Determine the [X, Y] coordinate at the center of the cell enclosing the given text.  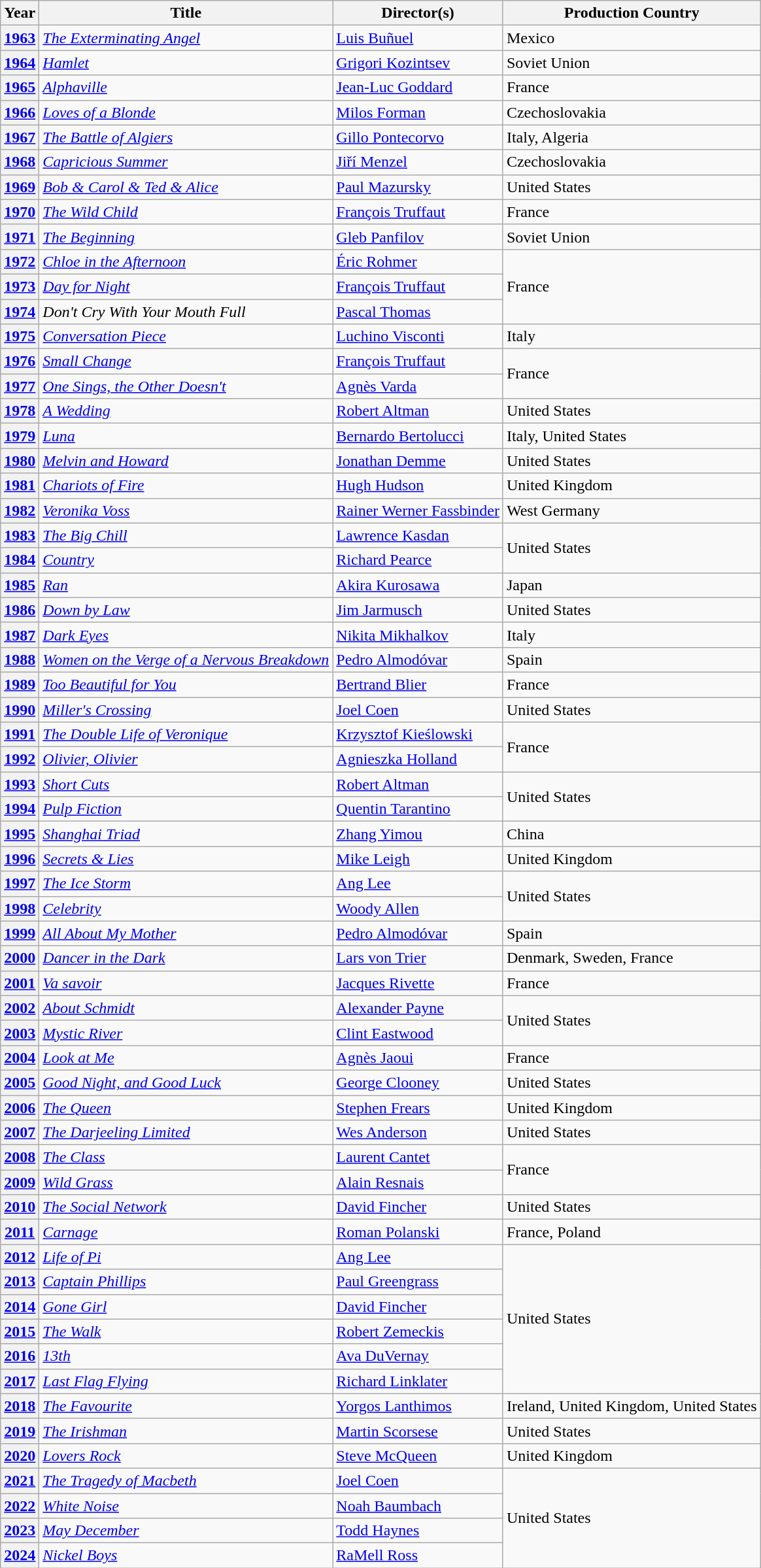
Director(s) [418, 13]
2019 [20, 1431]
1981 [20, 486]
Don't Cry With Your Mouth Full [186, 312]
2001 [20, 983]
1986 [20, 610]
West Germany [632, 510]
Rainer Werner Fassbinder [418, 510]
1971 [20, 237]
Bob & Carol & Ted & Alice [186, 187]
The Big Chill [186, 535]
1979 [20, 436]
The Class [186, 1158]
1988 [20, 659]
Mexico [632, 38]
Chariots of Fire [186, 486]
1978 [20, 411]
Lawrence Kasdan [418, 535]
1991 [20, 735]
Roman Polanski [418, 1232]
2003 [20, 1033]
Wild Grass [186, 1182]
Noah Baumbach [418, 1505]
Zhang Yimou [418, 834]
1969 [20, 187]
Stephen Frears [418, 1108]
France, Poland [632, 1232]
The Queen [186, 1108]
All About My Mother [186, 933]
Jim Jarmusch [418, 610]
Too Beautiful for You [186, 684]
Jiří Menzel [418, 162]
Luis Buñuel [418, 38]
Carnage [186, 1232]
Women on the Verge of a Nervous Breakdown [186, 659]
2012 [20, 1257]
1999 [20, 933]
Agnès Jaoui [418, 1058]
Year [20, 13]
1984 [20, 560]
Krzysztof Kieślowski [418, 735]
1966 [20, 112]
Agnieszka Holland [418, 759]
Look at Me [186, 1058]
1985 [20, 585]
Title [186, 13]
China [632, 834]
The Exterminating Angel [186, 38]
Alexander Payne [418, 1008]
2014 [20, 1307]
Lars von Trier [418, 958]
1980 [20, 461]
Luna [186, 436]
2016 [20, 1356]
1989 [20, 684]
One Sings, the Other Doesn't [186, 386]
Chloe in the Afternoon [186, 261]
2024 [20, 1556]
Luchino Visconti [418, 337]
Dancer in the Dark [186, 958]
The Battle of Algiers [186, 137]
Laurent Cantet [418, 1158]
2018 [20, 1406]
1968 [20, 162]
Ran [186, 585]
Captain Phillips [186, 1282]
2017 [20, 1381]
Capricious Summer [186, 162]
1996 [20, 859]
1998 [20, 909]
Paul Mazursky [418, 187]
1972 [20, 261]
The Darjeeling Limited [186, 1133]
1974 [20, 312]
Production Country [632, 13]
Miller's Crossing [186, 709]
RaMell Ross [418, 1556]
Martin Scorsese [418, 1431]
The Double Life of Veronique [186, 735]
Robert Zemeckis [418, 1331]
Jean-Luc Goddard [418, 88]
Day for Night [186, 286]
2020 [20, 1456]
2010 [20, 1207]
Clint Eastwood [418, 1033]
1967 [20, 137]
Nikita Mikhalkov [418, 635]
Jonathan Demme [418, 461]
Milos Forman [418, 112]
Short Cuts [186, 784]
Small Change [186, 361]
1964 [20, 63]
2002 [20, 1008]
1973 [20, 286]
Yorgos Lanthimos [418, 1406]
Down by Law [186, 610]
Country [186, 560]
1994 [20, 809]
2009 [20, 1182]
Grigori Kozintsev [418, 63]
Alphaville [186, 88]
2022 [20, 1505]
Quentin Tarantino [418, 809]
1965 [20, 88]
2021 [20, 1480]
2007 [20, 1133]
Richard Pearce [418, 560]
The Tragedy of Macbeth [186, 1480]
Wes Anderson [418, 1133]
Steve McQueen [418, 1456]
Veronika Voss [186, 510]
Ireland, United Kingdom, United States [632, 1406]
About Schmidt [186, 1008]
2023 [20, 1531]
Ava DuVernay [418, 1356]
Nickel Boys [186, 1556]
1987 [20, 635]
A Wedding [186, 411]
Conversation Piece [186, 337]
Denmark, Sweden, France [632, 958]
13th [186, 1356]
2015 [20, 1331]
1990 [20, 709]
Melvin and Howard [186, 461]
The Social Network [186, 1207]
The Wild Child [186, 212]
Olivier, Olivier [186, 759]
1963 [20, 38]
Alain Resnais [418, 1182]
2011 [20, 1232]
Italy, Algeria [632, 137]
Gillo Pontecorvo [418, 137]
Loves of a Blonde [186, 112]
2008 [20, 1158]
Akira Kurosawa [418, 585]
Hugh Hudson [418, 486]
May December [186, 1531]
Dark Eyes [186, 635]
1992 [20, 759]
George Clooney [418, 1082]
Hamlet [186, 63]
1982 [20, 510]
Va savoir [186, 983]
2005 [20, 1082]
Mike Leigh [418, 859]
Mystic River [186, 1033]
White Noise [186, 1505]
1995 [20, 834]
2006 [20, 1108]
Bernardo Bertolucci [418, 436]
Agnès Varda [418, 386]
Jacques Rivette [418, 983]
The Beginning [186, 237]
Life of Pi [186, 1257]
1993 [20, 784]
Pascal Thomas [418, 312]
Woody Allen [418, 909]
Good Night, and Good Luck [186, 1082]
1975 [20, 337]
1970 [20, 212]
2000 [20, 958]
Celebrity [186, 909]
2013 [20, 1282]
1983 [20, 535]
Richard Linklater [418, 1381]
The Irishman [186, 1431]
2004 [20, 1058]
Japan [632, 585]
Secrets & Lies [186, 859]
Éric Rohmer [418, 261]
Shanghai Triad [186, 834]
Gleb Panfilov [418, 237]
The Ice Storm [186, 884]
Italy, United States [632, 436]
The Walk [186, 1331]
Lovers Rock [186, 1456]
1997 [20, 884]
The Favourite [186, 1406]
Gone Girl [186, 1307]
Last Flag Flying [186, 1381]
Todd Haynes [418, 1531]
Pulp Fiction [186, 809]
Bertrand Blier [418, 684]
Paul Greengrass [418, 1282]
1977 [20, 386]
1976 [20, 361]
